Pinpoint the cell where the given text exists, returning its [x, y] midpoint coordinate. 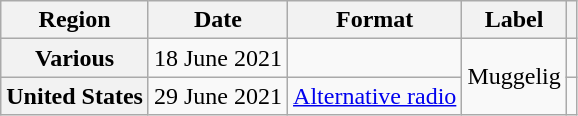
Muggelig [514, 77]
United States [75, 96]
Date [218, 20]
Region [75, 20]
29 June 2021 [218, 96]
Alternative radio [375, 96]
Various [75, 58]
Format [375, 20]
18 June 2021 [218, 58]
Label [514, 20]
